From the cell containing the given text, extract its center point as [X, Y] coordinate. 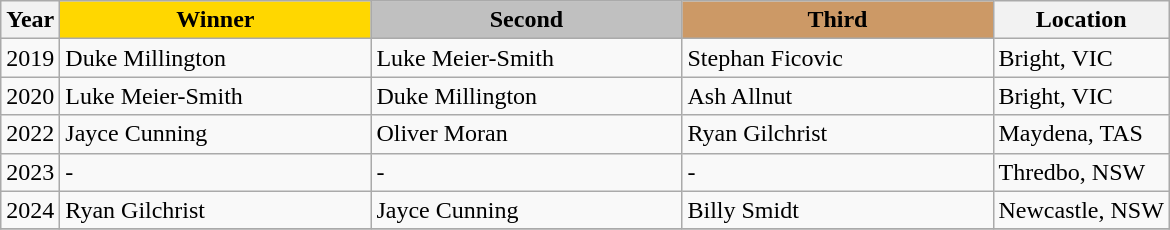
Location [1081, 20]
Ash Allnut [838, 96]
2024 [30, 210]
Billy Smidt [838, 210]
Year [30, 20]
Thredbo, NSW [1081, 172]
Maydena, TAS [1081, 134]
2020 [30, 96]
Stephan Ficovic [838, 58]
Oliver Moran [526, 134]
2019 [30, 58]
2022 [30, 134]
2023 [30, 172]
Winner [216, 20]
Newcastle, NSW [1081, 210]
Third [838, 20]
Second [526, 20]
